Capture the cell that displays the provided text and extract its (X, Y) central coordinate. 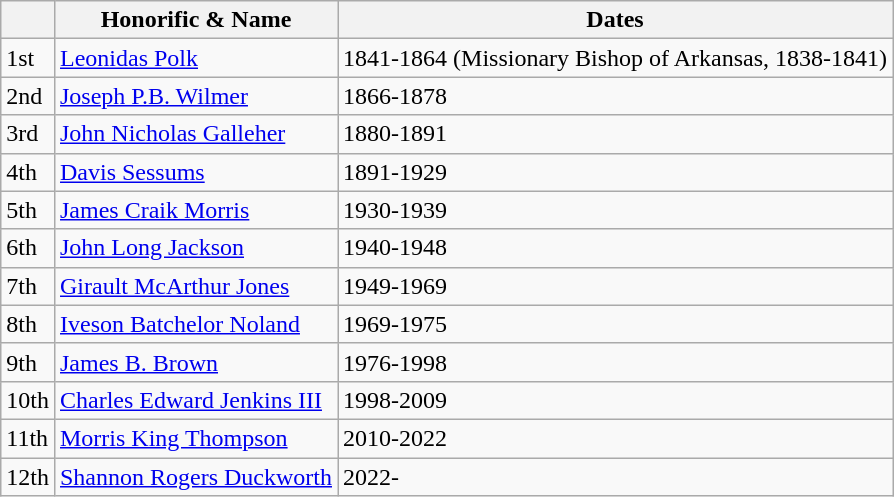
2022- (616, 477)
5th (28, 210)
9th (28, 362)
1930-1939 (616, 210)
1976-1998 (616, 362)
1969-1975 (616, 324)
10th (28, 400)
1st (28, 58)
1998-2009 (616, 400)
Honorific & Name (196, 20)
1866-1878 (616, 96)
1891-1929 (616, 172)
3rd (28, 134)
John Long Jackson (196, 248)
6th (28, 248)
Leonidas Polk (196, 58)
Dates (616, 20)
12th (28, 477)
2nd (28, 96)
Davis Sessums (196, 172)
John Nicholas Galleher (196, 134)
11th (28, 438)
8th (28, 324)
1940-1948 (616, 248)
1880-1891 (616, 134)
Charles Edward Jenkins III (196, 400)
Morris King Thompson (196, 438)
Joseph P.B. Wilmer (196, 96)
Shannon Rogers Duckworth (196, 477)
4th (28, 172)
1841-1864 (Missionary Bishop of Arkansas, 1838-1841) (616, 58)
James B. Brown (196, 362)
Girault McArthur Jones (196, 286)
James Craik Morris (196, 210)
Iveson Batchelor Noland (196, 324)
1949-1969 (616, 286)
2010-2022 (616, 438)
7th (28, 286)
